Scan for the cell matching the given text and deliver its (X, Y) coordinate at center. 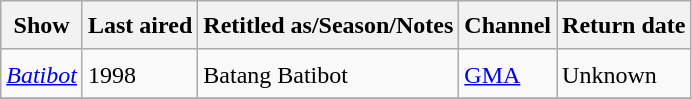
Channel (508, 26)
Batibot (42, 74)
Return date (624, 26)
Retitled as/Season/Notes (328, 26)
Unknown (624, 74)
1998 (140, 74)
Last aired (140, 26)
GMA (508, 74)
Batang Batibot (328, 74)
Show (42, 26)
